Capture the cell that displays the provided text and extract its (x, y) central coordinate. 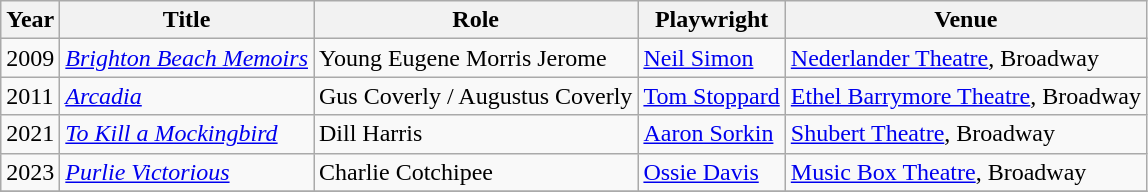
Role (476, 20)
2021 (30, 134)
Title (187, 20)
Ethel Barrymore Theatre, Broadway (966, 96)
Music Box Theatre, Broadway (966, 172)
To Kill a Mockingbird (187, 134)
Purlie Victorious (187, 172)
Charlie Cotchipee (476, 172)
Tom Stoppard (712, 96)
2023 (30, 172)
Aaron Sorkin (712, 134)
Shubert Theatre, Broadway (966, 134)
Brighton Beach Memoirs (187, 58)
2009 (30, 58)
Nederlander Theatre, Broadway (966, 58)
Young Eugene Morris Jerome (476, 58)
Dill Harris (476, 134)
Neil Simon (712, 58)
Year (30, 20)
Gus Coverly / Augustus Coverly (476, 96)
Arcadia (187, 96)
2011 (30, 96)
Venue (966, 20)
Playwright (712, 20)
Ossie Davis (712, 172)
